Return [x, y] of the center of cell containing provided text 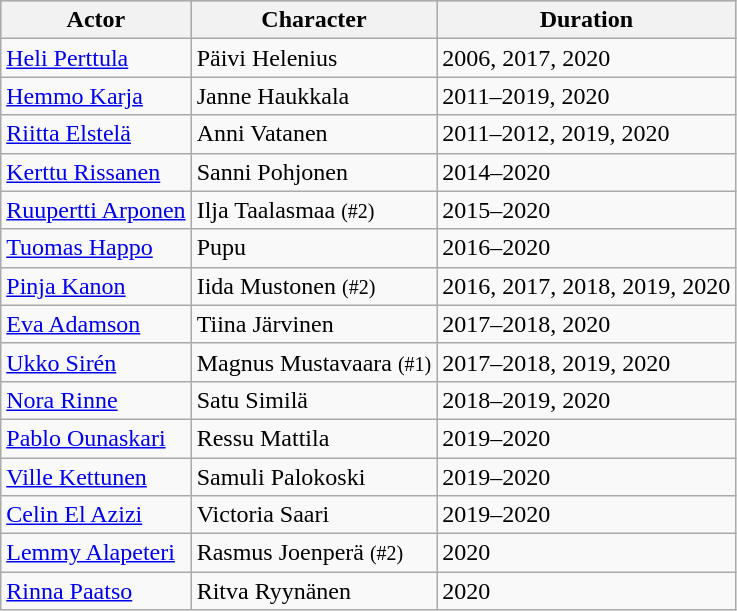
Riitta Elstelä [96, 134]
2016–2020 [586, 248]
Ville Kettunen [96, 477]
Pupu [314, 248]
Pablo Ounaskari [96, 438]
2006, 2017, 2020 [586, 58]
Ilja Taalasmaa (#2) [314, 210]
Nora Rinne [96, 400]
Anni Vatanen [314, 134]
Rasmus Joenperä (#2) [314, 553]
Magnus Mustavaara (#1) [314, 362]
Rinna Paatso [96, 591]
2017–2018, 2019, 2020 [586, 362]
Ressu Mattila [314, 438]
Iida Mustonen (#2) [314, 286]
Ukko Sirén [96, 362]
Heli Perttula [96, 58]
Eva Adamson [96, 324]
Lemmy Alapeteri [96, 553]
Duration [586, 20]
Samuli Palokoski [314, 477]
Actor [96, 20]
Celin El Azizi [96, 515]
Kerttu Rissanen [96, 172]
2014–2020 [586, 172]
Character [314, 20]
Satu Similä [314, 400]
2016, 2017, 2018, 2019, 2020 [586, 286]
Victoria Saari [314, 515]
Päivi Helenius [314, 58]
2017–2018, 2020 [586, 324]
2015–2020 [586, 210]
Janne Haukkala [314, 96]
Tuomas Happo [96, 248]
Tiina Järvinen [314, 324]
Sanni Pohjonen [314, 172]
2011–2019, 2020 [586, 96]
Hemmo Karja [96, 96]
Pinja Kanon [96, 286]
Ritva Ryynänen [314, 591]
2018–2019, 2020 [586, 400]
2011–2012, 2019, 2020 [586, 134]
Ruupertti Arponen [96, 210]
